Return the [x, y] coordinate for the center point of the cell that contains the specified text.  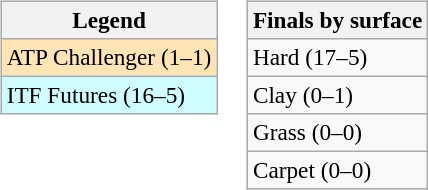
Hard (17–5) [337, 57]
Clay (0–1) [337, 95]
Legend [108, 20]
ITF Futures (16–5) [108, 95]
Carpet (0–0) [337, 171]
ATP Challenger (1–1) [108, 57]
Finals by surface [337, 20]
Grass (0–0) [337, 133]
